Identify which cell holds the provided text, then report its (X, Y) central coordinate. 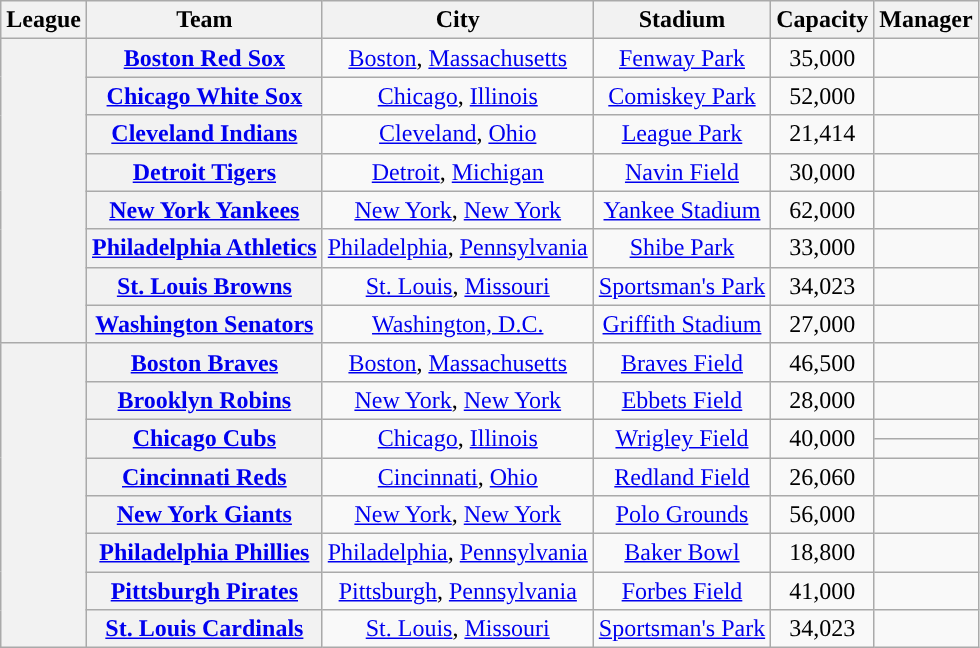
28,000 (822, 400)
Brooklyn Robins (204, 400)
Braves Field (682, 362)
Cleveland Indians (204, 134)
Redland Field (682, 477)
City (458, 20)
New York Giants (204, 515)
21,414 (822, 134)
40,000 (822, 438)
46,500 (822, 362)
Detroit, Michigan (458, 172)
Baker Bowl (682, 553)
Griffith Stadium (682, 324)
Philadelphia Phillies (204, 553)
26,060 (822, 477)
56,000 (822, 515)
35,000 (822, 58)
Fenway Park (682, 58)
League Park (682, 134)
Forbes Field (682, 591)
Washington Senators (204, 324)
41,000 (822, 591)
Stadium (682, 20)
30,000 (822, 172)
Wrigley Field (682, 438)
18,800 (822, 553)
Pittsburgh Pirates (204, 591)
Yankee Stadium (682, 210)
Navin Field (682, 172)
Polo Grounds (682, 515)
33,000 (822, 248)
Boston Braves (204, 362)
Washington, D.C. (458, 324)
Shibe Park (682, 248)
St. Louis Browns (204, 286)
Cincinnati, Ohio (458, 477)
Chicago White Sox (204, 96)
Team (204, 20)
52,000 (822, 96)
Detroit Tigers (204, 172)
Cincinnati Reds (204, 477)
Pittsburgh, Pennsylvania (458, 591)
Capacity (822, 20)
62,000 (822, 210)
League (44, 20)
27,000 (822, 324)
Ebbets Field (682, 400)
New York Yankees (204, 210)
Boston Red Sox (204, 58)
Comiskey Park (682, 96)
St. Louis Cardinals (204, 629)
Cleveland, Ohio (458, 134)
Manager (926, 20)
Chicago Cubs (204, 438)
Philadelphia Athletics (204, 248)
